Provide the [x, y] coordinate of the cell's center where the given text is located.  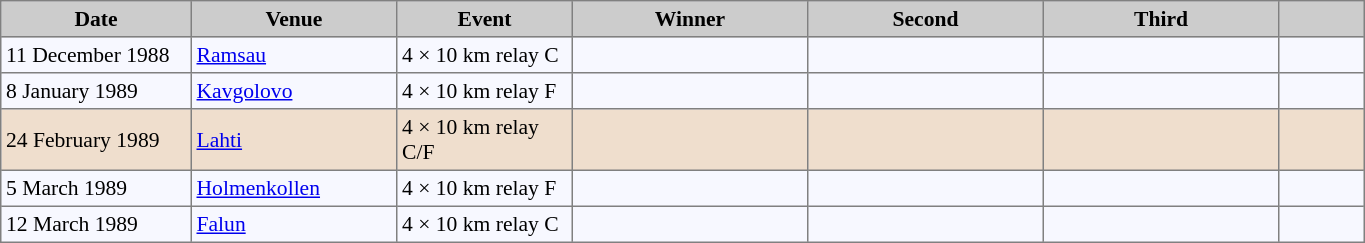
12 March 1989 [96, 224]
5 March 1989 [96, 188]
24 February 1989 [96, 140]
11 December 1988 [96, 55]
Winner [690, 19]
4 × 10 km relay C/F [485, 140]
Lahti [294, 140]
Holmenkollen [294, 188]
Third [1161, 19]
8 January 1989 [96, 91]
Ramsau [294, 55]
Second [926, 19]
Date [96, 19]
Kavgolovo [294, 91]
Falun [294, 224]
Event [485, 19]
Venue [294, 19]
